Determine the (X, Y) coordinate at the center of the cell enclosing the given text.  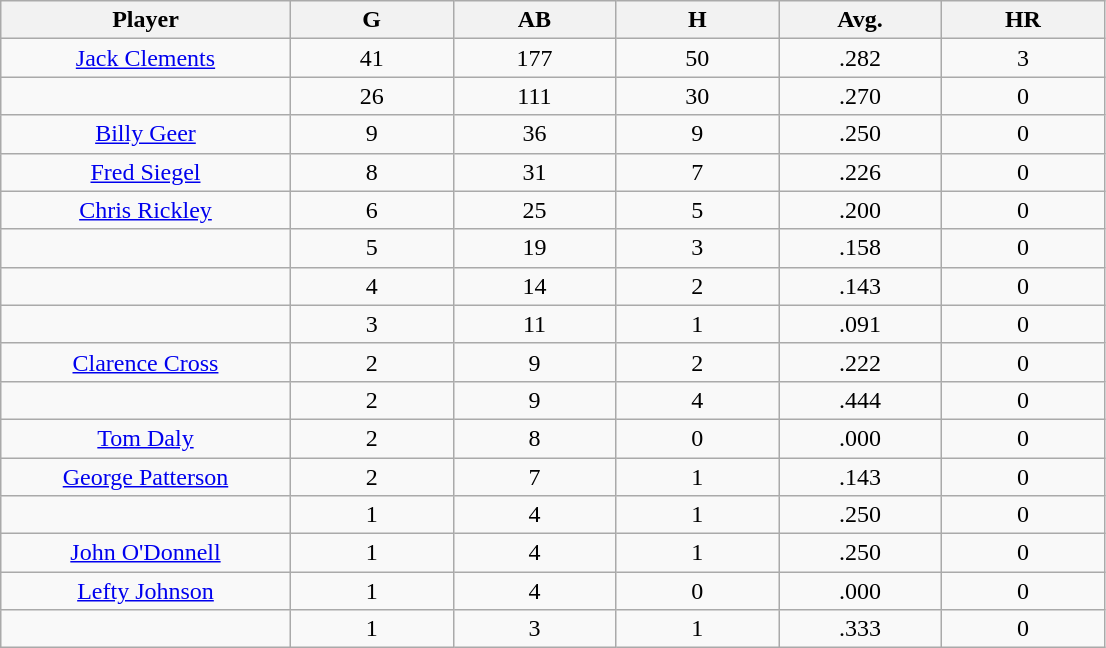
.444 (860, 400)
41 (372, 58)
Tom Daly (146, 438)
177 (534, 58)
31 (534, 172)
.158 (860, 248)
John O'Donnell (146, 553)
.200 (860, 210)
.226 (860, 172)
26 (372, 96)
111 (534, 96)
George Patterson (146, 477)
.282 (860, 58)
30 (698, 96)
25 (534, 210)
19 (534, 248)
.222 (860, 362)
Chris Rickley (146, 210)
AB (534, 20)
H (698, 20)
Billy Geer (146, 134)
6 (372, 210)
Fred Siegel (146, 172)
Player (146, 20)
11 (534, 324)
Avg. (860, 20)
G (372, 20)
14 (534, 286)
.091 (860, 324)
.270 (860, 96)
36 (534, 134)
Clarence Cross (146, 362)
50 (698, 58)
.333 (860, 629)
HR (1024, 20)
Jack Clements (146, 58)
Lefty Johnson (146, 591)
